Detect which cell encompasses the target text, then output its (x, y) center coordinate. 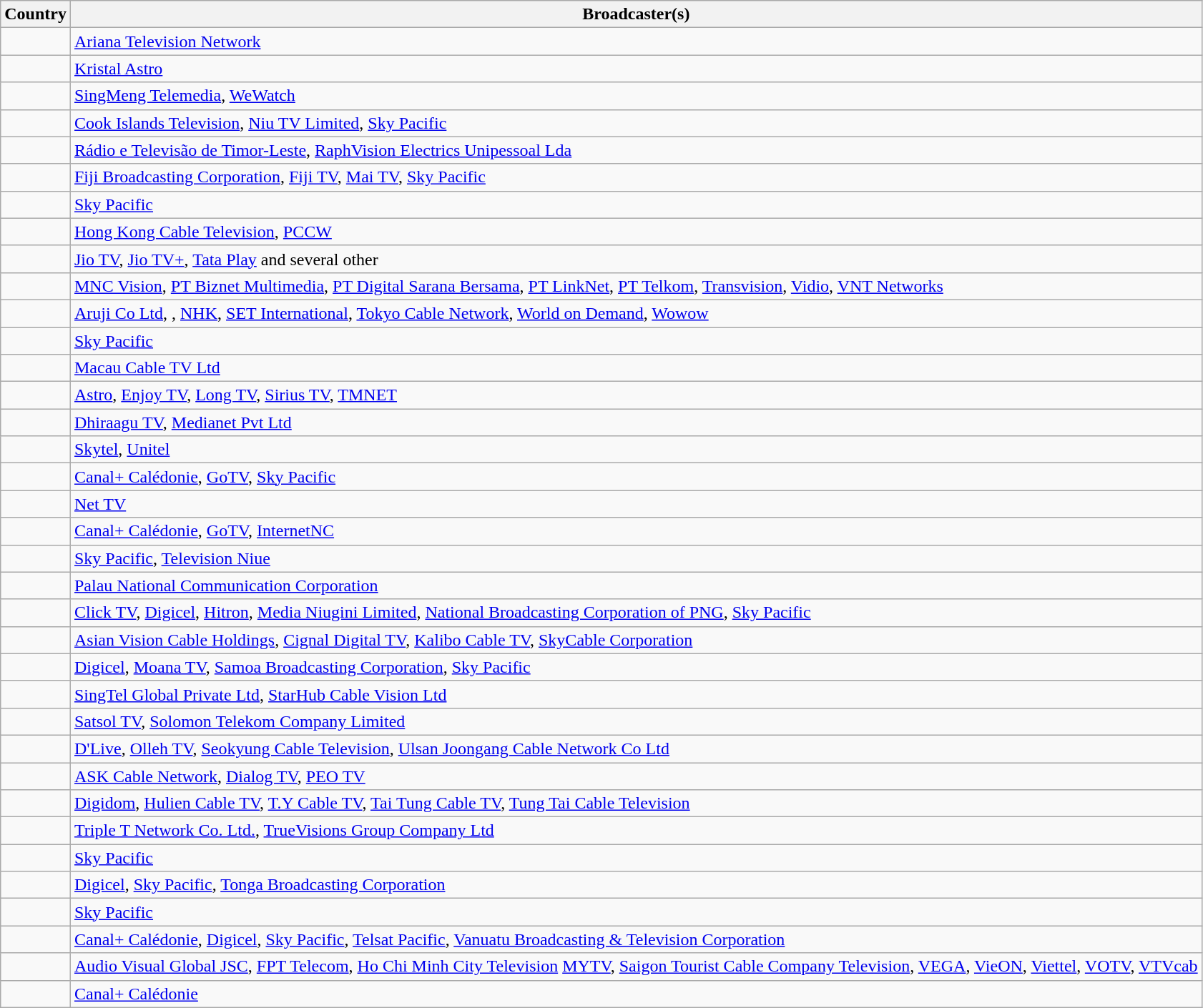
Rádio e Televisão de Timor-Leste, RaphVision Electrics Unipessoal Lda (636, 150)
Canal+ Calédonie (636, 994)
Skytel, Unitel (636, 450)
Canal+ Calédonie, GoTV, Sky Pacific (636, 477)
SingTel Global Private Ltd, StarHub Cable Vision Ltd (636, 694)
Ariana Television Network (636, 41)
SingMeng Telemedia, WeWatch (636, 96)
Broadcaster(s) (636, 14)
Country (36, 14)
Dhiraagu TV, Medianet Pvt Ltd (636, 423)
Digicel, Moana TV, Samoa Broadcasting Corporation, Sky Pacific (636, 667)
Asian Vision Cable Holdings, Cignal Digital TV, Kalibo Cable TV, SkyCable Corporation (636, 640)
Hong Kong Cable Television, PCCW (636, 232)
Digidom, Hulien Cable TV, T.Y Cable TV, Tai Tung Cable TV, Tung Tai Cable Television (636, 804)
Fiji Broadcasting Corporation, Fiji TV, Mai TV, Sky Pacific (636, 177)
Satsol TV, Solomon Telekom Company Limited (636, 721)
Cook Islands Television, Niu TV Limited, Sky Pacific (636, 123)
Click TV, Digicel, Hitron, Media Niugini Limited, National Broadcasting Corporation of PNG, Sky Pacific (636, 613)
Triple T Network Co. Ltd., TrueVisions Group Company Ltd (636, 831)
Canal+ Calédonie, Digicel, Sky Pacific, Telsat Pacific, Vanuatu Broadcasting & Television Corporation (636, 939)
Digicel, Sky Pacific, Tonga Broadcasting Corporation (636, 885)
ASK Cable Network, Dialog TV, PEO TV (636, 776)
Palau National Communication Corporation (636, 585)
D'Live, Olleh TV, Seokyung Cable Television, Ulsan Joongang Cable Network Co Ltd (636, 748)
MNC Vision, PT Biznet Multimedia, PT Digital Sarana Bersama, PT LinkNet, PT Telkom, Transvision, Vidio, VNT Networks (636, 286)
Kristal Astro (636, 69)
Aruji Co Ltd, , NHK, SET International, Tokyo Cable Network, World on Demand, Wowow (636, 313)
Sky Pacific, Television Niue (636, 558)
Macau Cable TV Ltd (636, 368)
Astro, Enjoy TV, Long TV, Sirius TV, TMNET (636, 395)
Jio TV, Jio TV+, Tata Play and several other (636, 259)
Canal+ Calédonie, GoTV, InternetNC (636, 531)
Audio Visual Global JSC, FPT Telecom, Ho Chi Minh City Television MYTV, Saigon Tourist Cable Company Television, VEGA, VieON, Viettel, VOTV, VTVcab (636, 967)
Net TV (636, 504)
